Pinpoint the cell where the given text exists, returning its (x, y) midpoint coordinate. 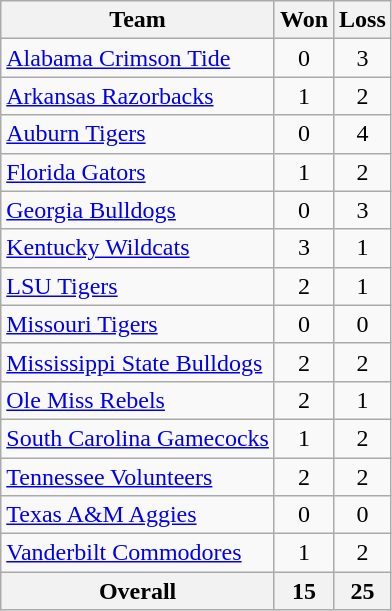
Won (304, 20)
15 (304, 591)
Kentucky Wildcats (138, 248)
Vanderbilt Commodores (138, 553)
Team (138, 20)
Arkansas Razorbacks (138, 96)
4 (363, 134)
Mississippi State Bulldogs (138, 362)
Georgia Bulldogs (138, 210)
25 (363, 591)
Overall (138, 591)
Auburn Tigers (138, 134)
Texas A&M Aggies (138, 515)
Ole Miss Rebels (138, 400)
Loss (363, 20)
South Carolina Gamecocks (138, 438)
Florida Gators (138, 172)
Missouri Tigers (138, 324)
LSU Tigers (138, 286)
Alabama Crimson Tide (138, 58)
Tennessee Volunteers (138, 477)
